Capture the cell that displays the provided text and extract its [x, y] central coordinate. 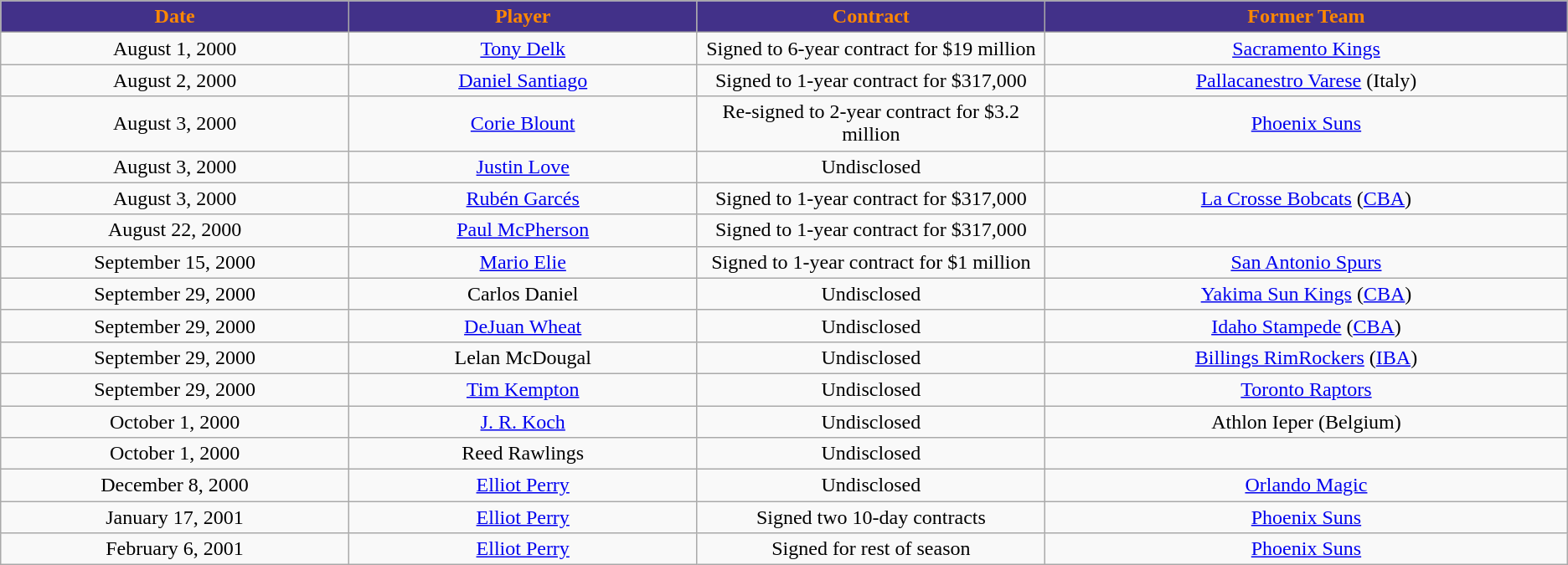
Mario Elie [523, 262]
Tim Kempton [523, 389]
Former Team [1307, 17]
Yakima Sun Kings (CBA) [1307, 294]
Rubén Garcés [523, 198]
Player [523, 17]
Contract [871, 17]
Date [175, 17]
Corie Blount [523, 124]
Signed to 1-year contract for $1 million [871, 262]
Orlando Magic [1307, 485]
Lelan McDougal [523, 357]
Signed for rest of season [871, 549]
Billings RimRockers (IBA) [1307, 357]
August 22, 2000 [175, 230]
San Antonio Spurs [1307, 262]
January 17, 2001 [175, 517]
September 15, 2000 [175, 262]
December 8, 2000 [175, 485]
Signed to 6-year contract for $19 million [871, 49]
August 2, 2000 [175, 80]
Justin Love [523, 167]
Reed Rawlings [523, 454]
Daniel Santiago [523, 80]
Athlon Ieper (Belgium) [1307, 421]
La Crosse Bobcats (CBA) [1307, 198]
Idaho Stampede (CBA) [1307, 326]
February 6, 2001 [175, 549]
Sacramento Kings [1307, 49]
J. R. Koch [523, 421]
Pallacanestro Varese (Italy) [1307, 80]
DeJuan Wheat [523, 326]
Tony Delk [523, 49]
August 1, 2000 [175, 49]
Re-signed to 2-year contract for $3.2 million [871, 124]
Carlos Daniel [523, 294]
Toronto Raptors [1307, 389]
Paul McPherson [523, 230]
Signed two 10-day contracts [871, 517]
